Return the (X, Y) coordinate for the center point of the cell that contains the specified text.  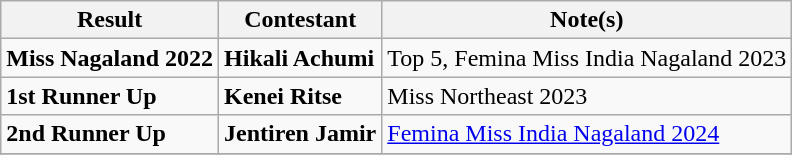
Note(s) (587, 20)
Hikali Achumi (300, 58)
1st Runner Up (110, 96)
Miss Northeast 2023 (587, 96)
Femina Miss India Nagaland 2024 (587, 134)
Top 5, Femina Miss India Nagaland 2023 (587, 58)
2nd Runner Up (110, 134)
Result (110, 20)
Kenei Ritse (300, 96)
Contestant (300, 20)
Jentiren Jamir (300, 134)
Miss Nagaland 2022 (110, 58)
